Determine the [X, Y] coordinate at the center of the cell enclosing the given text.  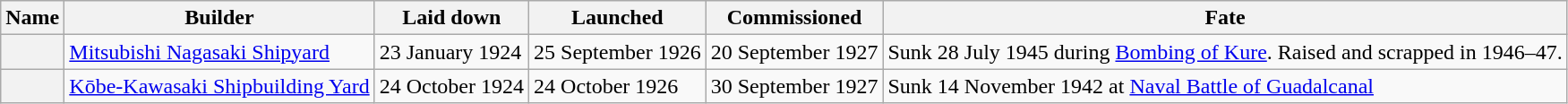
24 October 1926 [618, 86]
Mitsubishi Nagasaki Shipyard [219, 52]
Kōbe-Kawasaki Shipbuilding Yard [219, 86]
Sunk 14 November 1942 at Naval Battle of Guadalcanal [1225, 86]
20 September 1927 [794, 52]
25 September 1926 [618, 52]
Sunk 28 July 1945 during Bombing of Kure. Raised and scrapped in 1946–47. [1225, 52]
24 October 1924 [451, 86]
Builder [219, 18]
30 September 1927 [794, 86]
Launched [618, 18]
Laid down [451, 18]
23 January 1924 [451, 52]
Name [32, 18]
Fate [1225, 18]
Commissioned [794, 18]
